Pinpoint the cell where the given text exists, returning its (X, Y) midpoint coordinate. 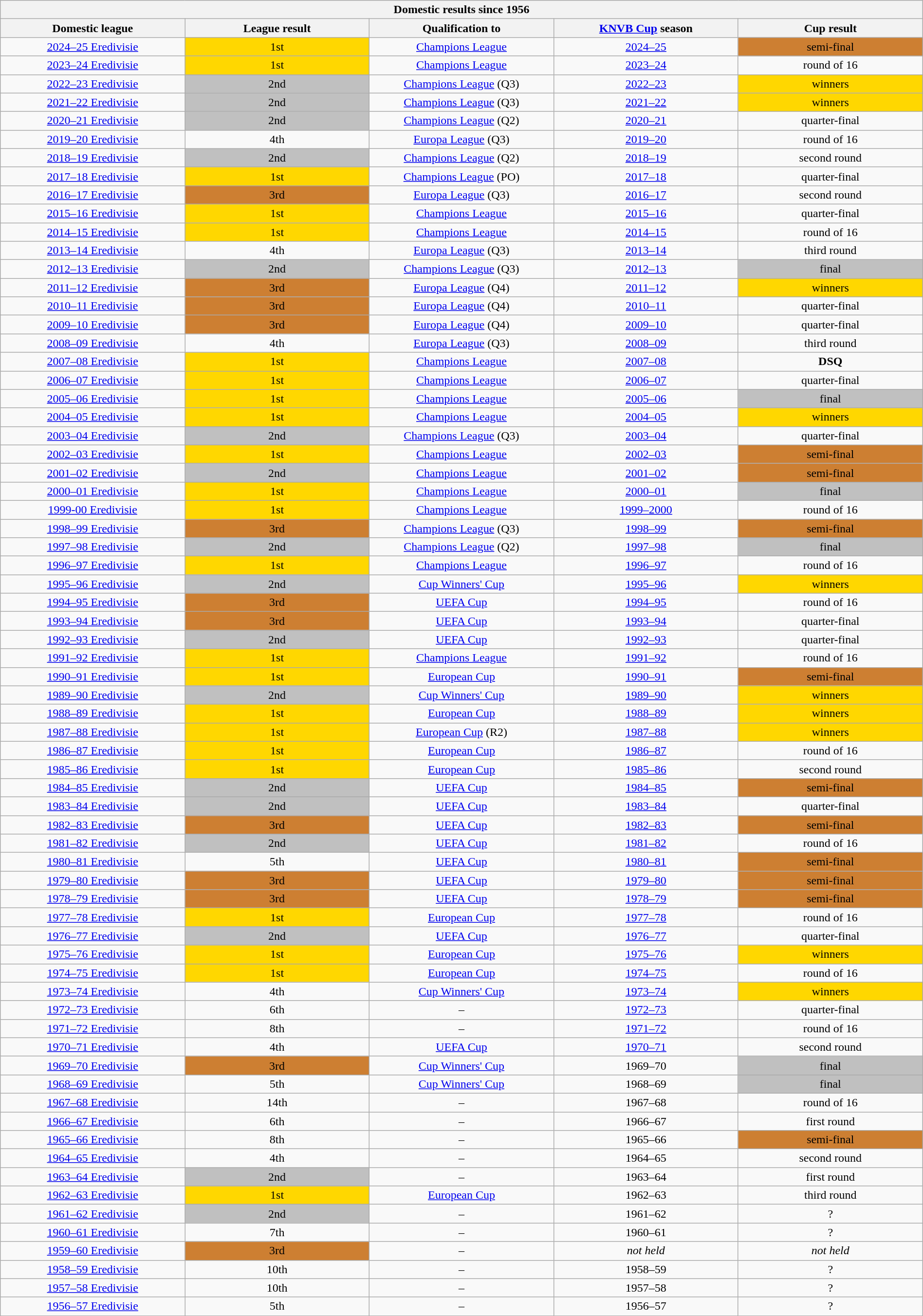
1980–81 (646, 862)
1984–85 Eredivisie (92, 787)
1957–58 (646, 1288)
1981–82 (646, 843)
1986–87 (646, 750)
League result (277, 28)
2004–05 (646, 417)
2005–06 Eredivisie (92, 399)
2023–24 (646, 65)
2024–25 (646, 47)
1969–70 Eredivisie (92, 1065)
1983–84 Eredivisie (92, 806)
1992–93 (646, 640)
14th (277, 1102)
1963–64 Eredivisie (92, 1177)
2008–09 (646, 343)
2012–13 (646, 269)
2020–21 Eredivisie (92, 121)
2015–16 Eredivisie (92, 213)
2014–15 Eredivisie (92, 232)
1990–91 Eredivisie (92, 676)
1976–77 Eredivisie (92, 936)
2013–14 (646, 251)
1978–79 Eredivisie (92, 899)
Qualification to (461, 28)
2012–13 Eredivisie (92, 269)
1963–64 (646, 1177)
1982–83 (646, 825)
2010–11 Eredivisie (92, 306)
2014–15 (646, 232)
2020–21 (646, 121)
2019–20 Eredivisie (92, 139)
2003–04 (646, 436)
2011–12 Eredivisie (92, 288)
2007–08 Eredivisie (92, 362)
1993–94 (646, 621)
2002–03 Eredivisie (92, 454)
1977–78 Eredivisie (92, 917)
1964–65 (646, 1158)
2006–07 Eredivisie (92, 380)
1986–87 Eredivisie (92, 750)
Domestic league (92, 28)
1989–90 (646, 695)
1957–58 Eredivisie (92, 1288)
1996–97 (646, 566)
2017–18 (646, 176)
Cup result (831, 28)
1981–82 Eredivisie (92, 843)
1962–63 Eredivisie (92, 1195)
2023–24 Eredivisie (92, 65)
1992–93 Eredivisie (92, 640)
Champions League (PO) (461, 176)
1973–74 (646, 991)
1985–86 Eredivisie (92, 769)
1974–75 Eredivisie (92, 973)
2000–01 Eredivisie (92, 491)
2006–07 (646, 380)
1960–61 Eredivisie (92, 1232)
1991–92 (646, 658)
1971–72 Eredivisie (92, 1028)
1994–95 (646, 603)
1994–95 Eredivisie (92, 603)
1968–69 (646, 1084)
1976–77 (646, 936)
1959–60 Eredivisie (92, 1251)
1972–73 (646, 1010)
1970–71 (646, 1047)
1983–84 (646, 806)
1966–67 Eredivisie (92, 1121)
1964–65 Eredivisie (92, 1158)
1967–68 (646, 1102)
1996–97 Eredivisie (92, 566)
2018–19 Eredivisie (92, 158)
1985–86 (646, 769)
European Cup (R2) (461, 732)
2004–05 Eredivisie (92, 417)
2005–06 (646, 399)
1967–68 Eredivisie (92, 1102)
1975–76 Eredivisie (92, 954)
2003–04 Eredivisie (92, 436)
1999-00 Eredivisie (92, 510)
1961–62 Eredivisie (92, 1214)
2008–09 Eredivisie (92, 343)
1989–90 Eredivisie (92, 695)
2011–12 (646, 288)
2000–01 (646, 491)
2019–20 (646, 139)
1975–76 (646, 954)
Domestic results since 1956 (461, 10)
1977–78 (646, 917)
1982–83 Eredivisie (92, 825)
1969–70 (646, 1065)
1973–74 Eredivisie (92, 991)
1984–85 (646, 787)
1966–67 (646, 1121)
1979–80 (646, 880)
2016–17 Eredivisie (92, 195)
1958–59 Eredivisie (92, 1269)
KNVB Cup season (646, 28)
2009–10 (646, 325)
2021–22 Eredivisie (92, 102)
2016–17 (646, 195)
2018–19 (646, 158)
2022–23 Eredivisie (92, 84)
1958–59 (646, 1269)
1997–98 (646, 547)
1998–99 (646, 528)
7th (277, 1232)
1970–71 Eredivisie (92, 1047)
1995–96 Eredivisie (92, 584)
2013–14 Eredivisie (92, 251)
1962–63 (646, 1195)
1988–89 (646, 713)
1979–80 Eredivisie (92, 880)
1993–94 Eredivisie (92, 621)
2002–03 (646, 454)
1965–66 (646, 1140)
1961–62 (646, 1214)
1988–89 Eredivisie (92, 713)
1987–88 Eredivisie (92, 732)
1972–73 Eredivisie (92, 1010)
1956–57 (646, 1306)
1978–79 (646, 899)
1965–66 Eredivisie (92, 1140)
1987–88 (646, 732)
1960–61 (646, 1232)
1990–91 (646, 676)
2001–02 (646, 473)
1998–99 Eredivisie (92, 528)
1991–92 Eredivisie (92, 658)
DSQ (831, 362)
2024–25 Eredivisie (92, 47)
2007–08 (646, 362)
1997–98 Eredivisie (92, 547)
2017–18 Eredivisie (92, 176)
2021–22 (646, 102)
2015–16 (646, 213)
2001–02 Eredivisie (92, 473)
2010–11 (646, 306)
1971–72 (646, 1028)
1974–75 (646, 973)
2022–23 (646, 84)
2009–10 Eredivisie (92, 325)
1956–57 Eredivisie (92, 1306)
1995–96 (646, 584)
1999–2000 (646, 510)
1980–81 Eredivisie (92, 862)
1968–69 Eredivisie (92, 1084)
